Determine the (X, Y) coordinate at the center of the cell enclosing the given text.  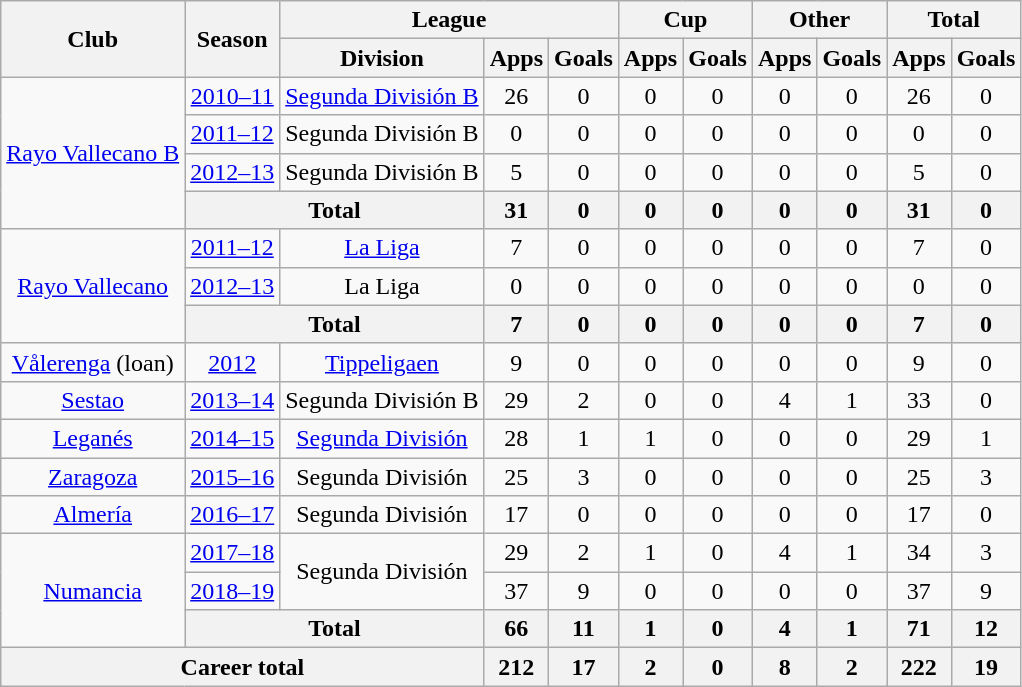
Sestao (93, 400)
2012 (232, 362)
2016–17 (232, 515)
Rayo Vallecano B (93, 153)
Tippeligaen (382, 362)
33 (919, 400)
12 (986, 629)
Vålerenga (loan) (93, 362)
222 (919, 667)
Zaragoza (93, 477)
Club (93, 39)
8 (784, 667)
2014–15 (232, 438)
League (450, 20)
Rayo Vallecano (93, 286)
2010–11 (232, 96)
34 (919, 553)
71 (919, 629)
19 (986, 667)
212 (516, 667)
28 (516, 438)
Season (232, 39)
11 (584, 629)
Almería (93, 515)
Other (819, 20)
2018–19 (232, 591)
Division (382, 58)
Cup (685, 20)
Career total (242, 667)
Leganés (93, 438)
2013–14 (232, 400)
2017–18 (232, 553)
Numancia (93, 591)
66 (516, 629)
2015–16 (232, 477)
